Locate the cell with the specified text and output its (X, Y) center coordinate. 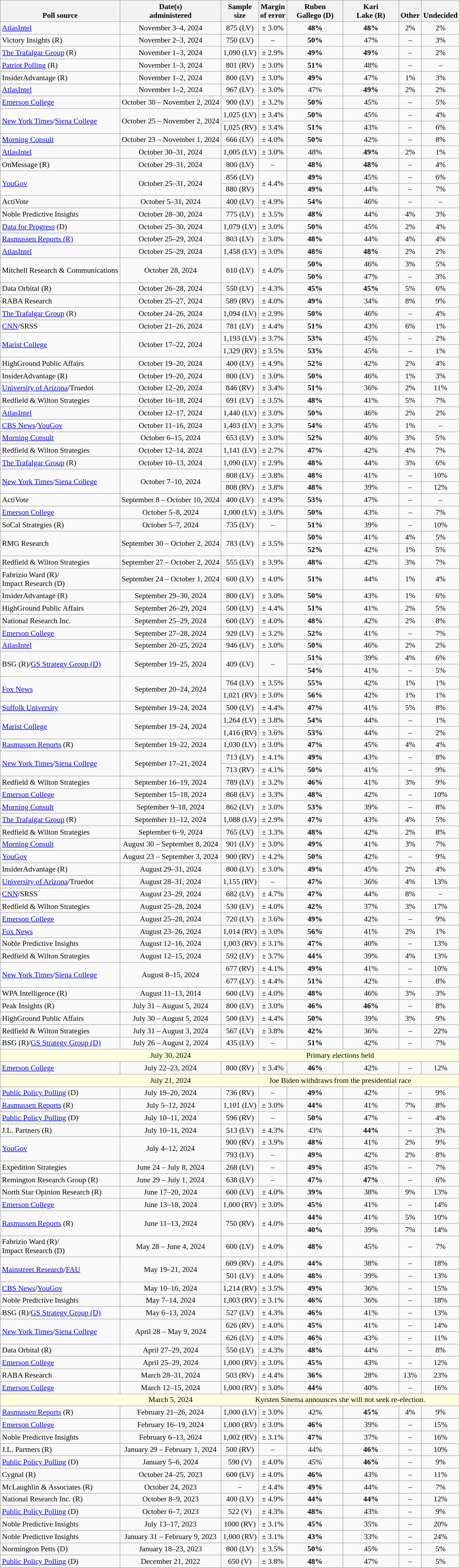
September 16–19, 2024 (171, 782)
1,141 (LV) (240, 451)
RubenGallego (D) (315, 11)
590 (V) (240, 1462)
567 (LV) (240, 1031)
September 27 – October 2, 2024 (171, 562)
September 17–21, 2024 (171, 764)
Other (410, 11)
34% (371, 301)
± 4.2% (273, 857)
January 5–6, 2024 (171, 1462)
783 (LV) (240, 543)
September 6–9, 2024 (171, 832)
September 29–30, 2024 (171, 596)
July 5–12, 2024 (171, 1106)
596 (RV) (240, 1118)
513 (LV) (240, 1130)
September 26–29, 2024 (171, 609)
653 (LV) (240, 438)
1,416 (RV) (240, 733)
Suffolk University (60, 708)
January 31 – February 9, 2023 (171, 1537)
801 (RV) (240, 65)
736 (RV) (240, 1093)
1,030 (LV) (240, 745)
North Star Opinion Research (R) (60, 1192)
Cygnal (R) (60, 1475)
June 11–13, 2024 (171, 1223)
Victory Insights (R) (60, 40)
National Research Inc. (60, 621)
609 (RV) (240, 1264)
October 24, 2023 (171, 1487)
22% (440, 1031)
June 17–20, 2024 (171, 1192)
900 (LV) (240, 103)
May 7–14, 2024 (171, 1301)
555 (LV) (240, 562)
901 (LV) (240, 844)
October 24–25, 2023 (171, 1475)
September 9–18, 2024 (171, 807)
Poll source (60, 11)
1,329 (RV) (240, 351)
October 25–31, 2024 (171, 183)
July 4–12, 2024 (171, 1149)
July 30 – August 5, 2024 (171, 1018)
October 21–26, 2024 (171, 326)
August 8–15, 2024 (171, 975)
August 29–31, 2024 (171, 869)
33% (371, 1537)
October 17–22, 2024 (171, 345)
National Research Inc. (R) (60, 1499)
July 31 – August 5, 2024 (171, 1006)
1,021 (RV) (240, 695)
May 19–21, 2024 (171, 1269)
781 (LV) (240, 326)
October 28, 2024 (171, 270)
Patriot Polling (R) (60, 65)
1,002 (RV) (240, 1437)
January 29 – February 1, 2024 (171, 1450)
October 26–28, 2024 (171, 289)
589 (RV) (240, 301)
750 (RV) (240, 1223)
691 (LV) (240, 401)
October 25–27, 2024 (171, 301)
626 (LV) (240, 1338)
735 (LV) (240, 525)
August 12–15, 2024 (171, 956)
June 29 – July 1, 2024 (171, 1180)
Expedition Strategies (60, 1168)
501 (LV) (240, 1276)
June 24 – July 8, 2024 (171, 1168)
Data for Progress (D) (60, 227)
October 24–26, 2024 (171, 314)
775 (LV) (240, 214)
803 (LV) (240, 239)
September 25–29, 2024 (171, 621)
1,440 (LV) (240, 413)
October 16–18, 2024 (171, 401)
October 7–10, 2024 (171, 481)
October 30–31, 2024 (171, 152)
946 (LV) (240, 646)
20% (440, 1524)
October 28–30, 2024 (171, 214)
55% (315, 683)
July 21, 2024 (171, 1080)
April 27–29, 2024 (171, 1350)
Mitchell Research & Communications (60, 270)
800 (RV) (240, 1068)
713 (LV) (240, 757)
435 (LV) (240, 1043)
967 (LV) (240, 90)
23% (440, 1375)
September 19–25, 2024 (171, 664)
August 12–16, 2024 (171, 944)
Undecided (440, 11)
November 2–3, 2024 (171, 40)
677 (LV) (240, 981)
750 (LV) (240, 40)
527 (LV) (240, 1313)
August 30 – September 8, 2024 (171, 844)
SoCal Strategies (R) (60, 525)
1,014 (RV) (240, 932)
1,005 (LV) (240, 152)
Peak Insights (R) (60, 1006)
October 30 – November 2, 2024 (171, 103)
October 8–9, 2023 (171, 1499)
503 (RV) (240, 1375)
1,193 (LV) (240, 339)
January 18–23, 2023 (171, 1549)
August 23–29, 2024 (171, 894)
October 12–20, 2024 (171, 388)
October 25–30, 2024 (171, 227)
OnMessage (R) (60, 165)
765 (LV) (240, 832)
September 15–18, 2024 (171, 795)
September 20–24, 2024 (171, 689)
1,403 (LV) (240, 425)
July 31 – August 3, 2024 (171, 1031)
October 25 – November 2, 2024 (171, 121)
September 8 – October 10, 2024 (171, 500)
268 (LV) (240, 1168)
1,079 (LV) (240, 227)
September 20–25, 2024 (171, 646)
March 12–15, 2024 (171, 1388)
October 12–14, 2024 (171, 451)
500 (RV) (240, 1450)
August 28–31, 2024 (171, 882)
± 2.7% (273, 451)
789 (LV) (240, 782)
Joe Biden withdraws from the presidential race (340, 1080)
KariLake (R) (371, 11)
856 (LV) (240, 177)
July 26 – August 2, 2024 (171, 1043)
17% (440, 907)
24% (440, 1537)
1,094 (LV) (240, 314)
September 19–22, 2024 (171, 745)
October 5–31, 2024 (171, 202)
Marginof error (273, 11)
666 (LV) (240, 140)
October 5–8, 2024 (171, 513)
March 5, 2024 (171, 1400)
522 (V) (240, 1512)
May 10–16, 2024 (171, 1288)
1,214 (RV) (240, 1288)
880 (RV) (240, 189)
October 6–7, 2023 (171, 1512)
626 (RV) (240, 1326)
713 (RV) (240, 770)
Primary elections held (340, 1056)
September 24 – October 1, 2024 (171, 579)
1,458 (LV) (240, 252)
October 6–15, 2024 (171, 438)
February 21–26, 2024 (171, 1412)
592 (LV) (240, 956)
Kyrsten Sinema announces she will not seek re-election. (340, 1400)
December 21, 2022 (171, 1562)
530 (LV) (240, 907)
720 (LV) (240, 919)
1,025 (LV) (240, 115)
February 6–13, 2024 (171, 1437)
± 4.7% (273, 894)
1000 (RV) (240, 1524)
1,025 (RV) (240, 127)
July 22–23, 2024 (171, 1068)
July 13–17, 2023 (171, 1524)
September 27–28, 2024 (171, 633)
April 28 – May 9, 2024 (171, 1332)
862 (LV) (240, 807)
September 11–12, 2024 (171, 820)
650 (V) (240, 1562)
October 5–7, 2024 (171, 525)
846 (RV) (240, 388)
808 (RV) (240, 488)
1,155 (RV) (240, 882)
November 3–4, 2024 (171, 28)
October 29–31, 2024 (171, 165)
Normington Petts (D) (60, 1549)
August 23–26, 2024 (171, 932)
1,101 (LV) (240, 1106)
October 11–16, 2024 (171, 425)
August 23 – September 3, 2024 (171, 857)
July 19–20, 2024 (171, 1093)
October 10–13, 2024 (171, 463)
McLaughlin & Associates (R) (60, 1487)
September 30 – October 2, 2024 (171, 543)
Samplesize (240, 11)
Mainstreet Research/FAU (60, 1269)
April 25–29, 2024 (171, 1363)
March 28–31, 2024 (171, 1375)
July 30, 2024 (171, 1056)
677 (RV) (240, 969)
February 16–19, 2024 (171, 1425)
793 (LV) (240, 1155)
868 (LV) (240, 795)
August 11–13, 2014 (171, 994)
October 12–17, 2024 (171, 413)
610 (LV) (240, 270)
June 13–18, 2024 (171, 1205)
875 (LV) (240, 28)
920 (LV) (240, 633)
May 28 – June 4, 2024 (171, 1246)
409 (LV) (240, 664)
Remington Research Group (R) (60, 1180)
Date(s)administered (171, 11)
RMG Research (60, 543)
October 23 – November 1, 2024 (171, 140)
1,088 (LV) (240, 820)
1,264 (LV) (240, 720)
682 (LV) (240, 894)
May 6–13, 2024 (171, 1313)
638 (LV) (240, 1180)
35% (371, 1524)
764 (LV) (240, 683)
28% (371, 1375)
808 (LV) (240, 475)
WPA Intelligence (R) (60, 994)
